Scan for the cell matching the given text and deliver its (x, y) coordinate at center. 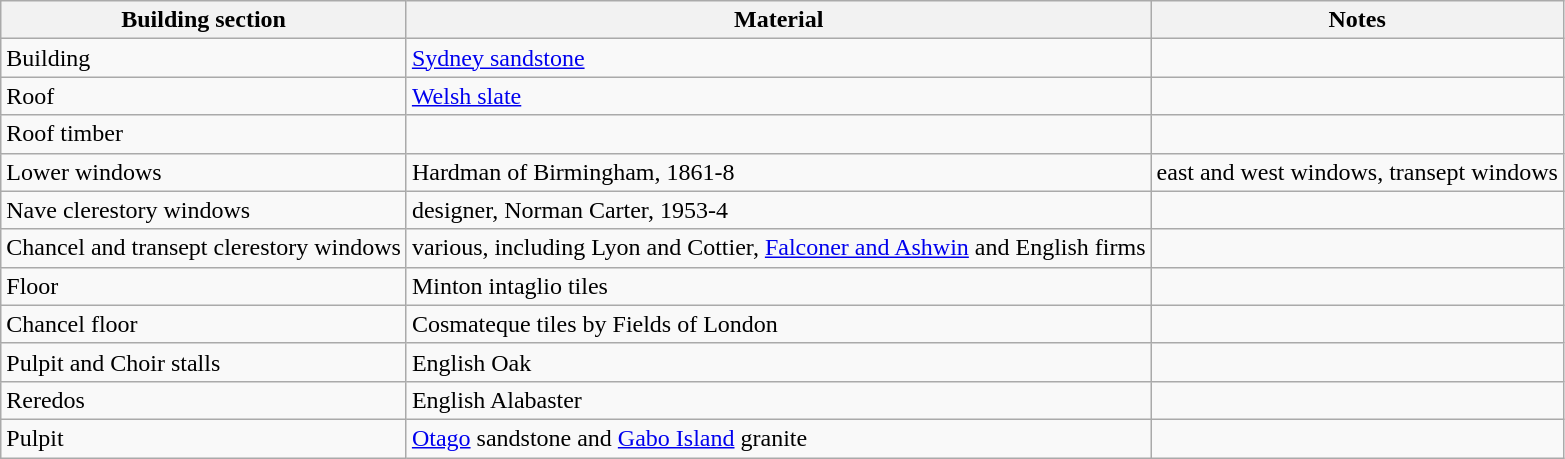
Sydney sandstone (778, 58)
English Oak (778, 362)
Chancel and transept clerestory windows (204, 248)
east and west windows, transept windows (1357, 172)
Reredos (204, 400)
designer, Norman Carter, 1953-4 (778, 210)
Roof (204, 96)
Notes (1357, 20)
Pulpit and Choir stalls (204, 362)
Material (778, 20)
Minton intaglio tiles (778, 286)
Chancel floor (204, 324)
Otago sandstone and Gabo Island granite (778, 438)
Building (204, 58)
various, including Lyon and Cottier, Falconer and Ashwin and English firms (778, 248)
Hardman of Birmingham, 1861-8 (778, 172)
Roof timber (204, 134)
Cosmateque tiles by Fields of London (778, 324)
Lower windows (204, 172)
Pulpit (204, 438)
Welsh slate (778, 96)
English Alabaster (778, 400)
Nave clerestory windows (204, 210)
Floor (204, 286)
Building section (204, 20)
